Determine the [X, Y] coordinate at the center of the cell enclosing the given text.  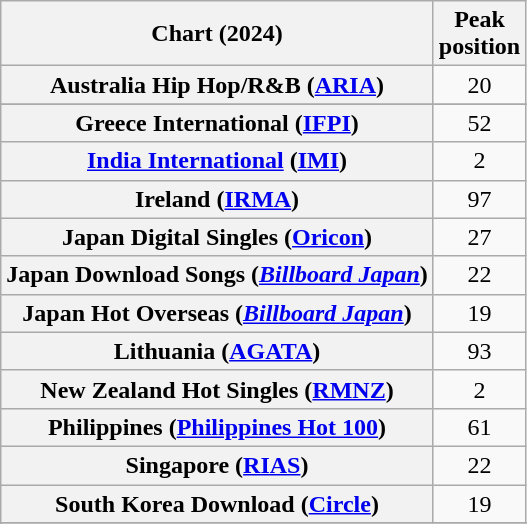
Ireland (IRMA) [218, 199]
Japan Digital Singles (Oricon) [218, 237]
27 [479, 237]
Lithuania (AGATA) [218, 351]
Japan Download Songs (Billboard Japan) [218, 275]
New Zealand Hot Singles (RMNZ) [218, 389]
20 [479, 85]
61 [479, 427]
93 [479, 351]
South Korea Download (Circle) [218, 503]
Japan Hot Overseas (Billboard Japan) [218, 313]
Australia Hip Hop/R&B (ARIA) [218, 85]
Greece International (IFPI) [218, 123]
Philippines (Philippines Hot 100) [218, 427]
Peakposition [479, 34]
97 [479, 199]
Chart (2024) [218, 34]
India International (IMI) [218, 161]
52 [479, 123]
Singapore (RIAS) [218, 465]
